For the text-containing cell, return its midpoint in (x, y) coordinate format. 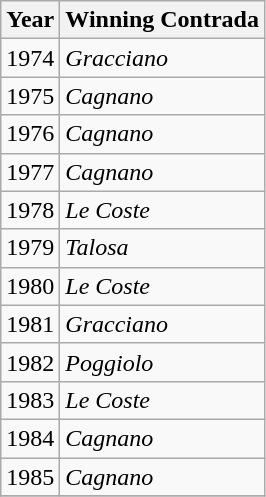
1975 (30, 96)
1982 (30, 362)
1983 (30, 400)
Winning Contrada (162, 20)
1985 (30, 477)
1981 (30, 324)
Year (30, 20)
1974 (30, 58)
1979 (30, 248)
Poggiolo (162, 362)
1976 (30, 134)
1978 (30, 210)
Talosa (162, 248)
1984 (30, 438)
1980 (30, 286)
1977 (30, 172)
